Locate the cell with the specified text and output its (X, Y) center coordinate. 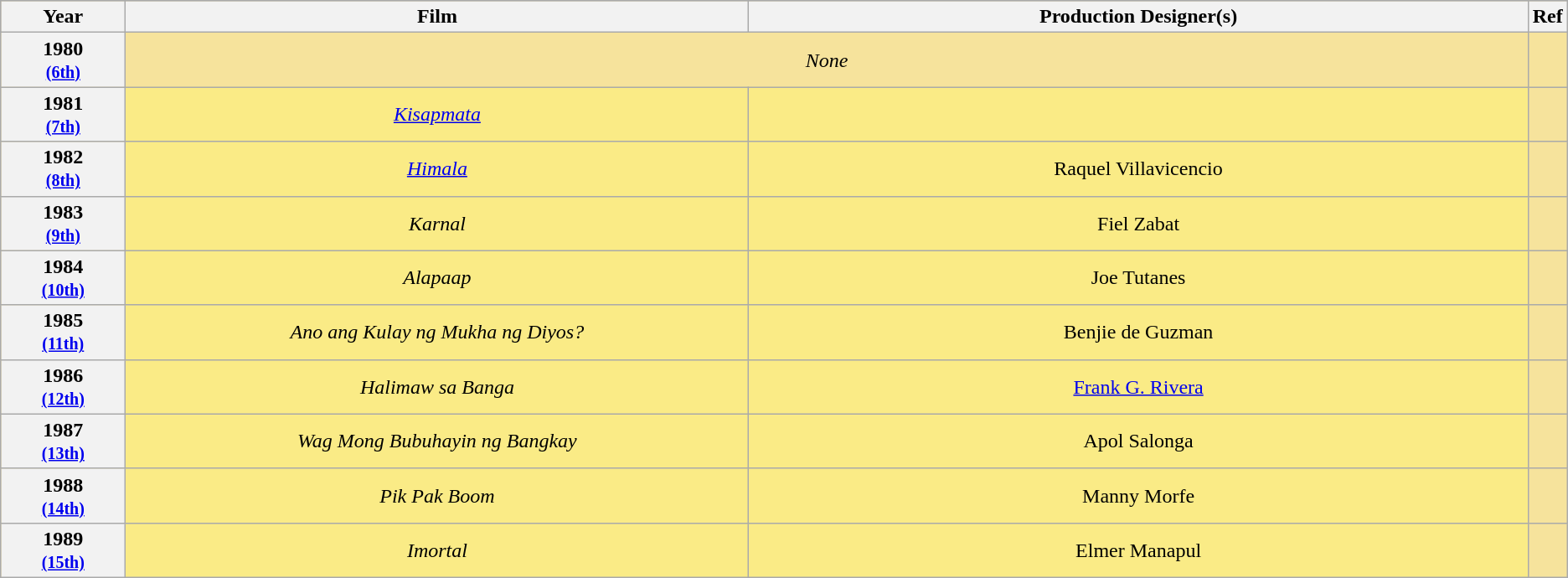
1980 (6th) (64, 60)
Fiel Zabat (1138, 223)
1985 (11th) (64, 332)
Ano ang Kulay ng Mukha ng Diyos? (437, 332)
Karnal (437, 223)
Year (64, 17)
Apol Salonga (1138, 441)
1986 (12th) (64, 387)
Joe Tutanes (1138, 278)
Benjie de Guzman (1138, 332)
Himala (437, 169)
1981 (7th) (64, 114)
Kisapmata (437, 114)
Pik Pak Boom (437, 496)
Raquel Villavicencio (1138, 169)
Ref (1548, 17)
1989 (15th) (64, 550)
1988 (14th) (64, 496)
Production Designer(s) (1138, 17)
1984 (10th) (64, 278)
Manny Morfe (1138, 496)
Frank G. Rivera (1138, 387)
Imortal (437, 550)
Film (437, 17)
Alapaap (437, 278)
None (827, 60)
Elmer Manapul (1138, 550)
Halimaw sa Banga (437, 387)
1983 (9th) (64, 223)
1982 (8th) (64, 169)
1987 (13th) (64, 441)
Wag Mong Bubuhayin ng Bangkay (437, 441)
